Search for the cell housing the specified text and yield its [x, y] center coordinate. 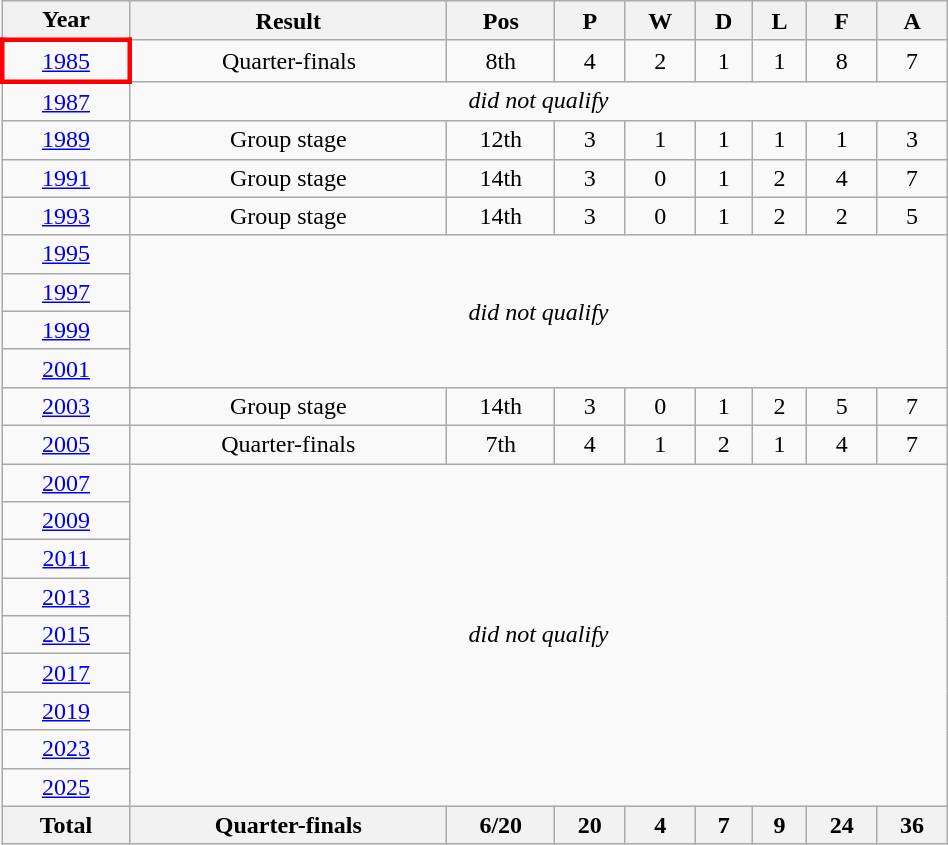
2023 [66, 749]
1991 [66, 178]
D [724, 21]
2017 [66, 673]
8 [842, 60]
9 [779, 825]
1985 [66, 60]
2019 [66, 711]
7th [501, 444]
2003 [66, 406]
2015 [66, 635]
24 [842, 825]
2001 [66, 368]
12th [501, 140]
1993 [66, 216]
F [842, 21]
2013 [66, 597]
Pos [501, 21]
6/20 [501, 825]
1999 [66, 330]
20 [590, 825]
2005 [66, 444]
2011 [66, 559]
Total [66, 825]
1995 [66, 254]
L [779, 21]
1987 [66, 101]
W [660, 21]
Year [66, 21]
36 [912, 825]
2007 [66, 483]
1989 [66, 140]
8th [501, 60]
2009 [66, 521]
2025 [66, 787]
P [590, 21]
A [912, 21]
1997 [66, 292]
Result [288, 21]
